From the cell containing the given text, extract its center point as [x, y] coordinate. 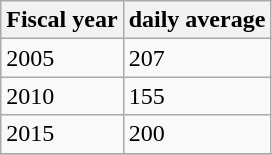
daily average [197, 20]
2005 [62, 58]
2015 [62, 134]
Fiscal year [62, 20]
200 [197, 134]
2010 [62, 96]
155 [197, 96]
207 [197, 58]
